Scan for the cell matching the given text and deliver its [X, Y] coordinate at center. 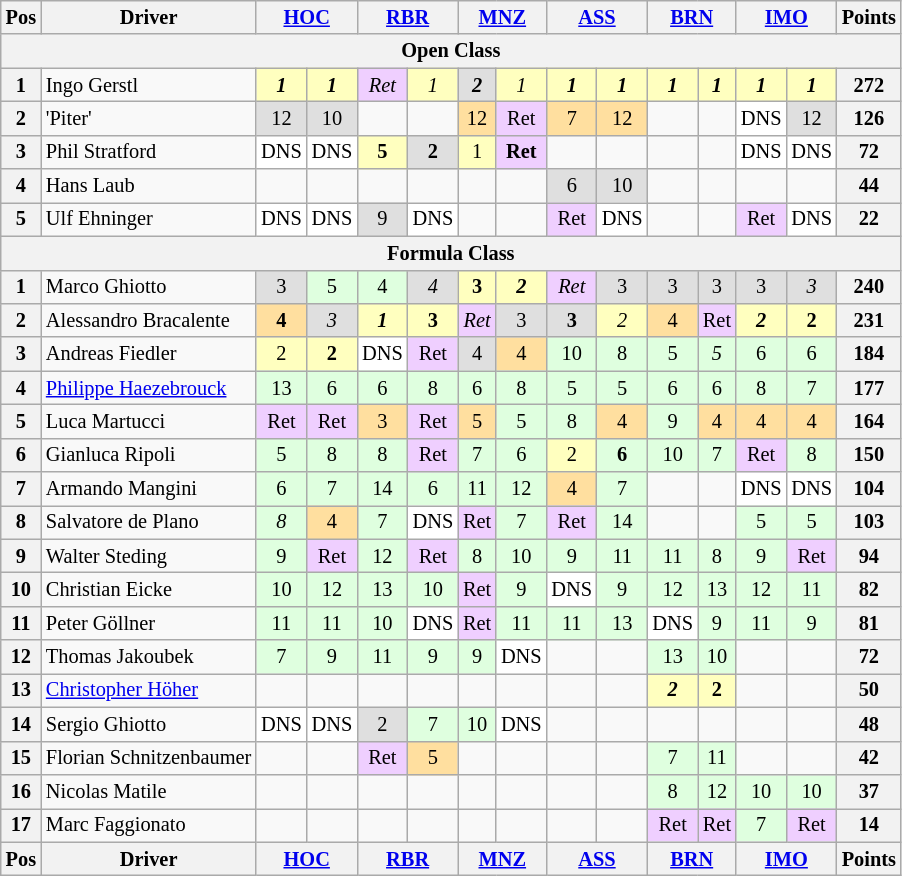
184 [869, 354]
150 [869, 455]
Ingo Gerstl [148, 85]
42 [869, 758]
Formula Class [451, 253]
Philippe Haezebrouck [148, 388]
81 [869, 623]
Andreas Fiedler [148, 354]
Luca Martucci [148, 421]
Ulf Ehninger [148, 219]
Phil Stratford [148, 152]
50 [869, 690]
17 [21, 825]
164 [869, 421]
15 [21, 758]
Gianluca Ripoli [148, 455]
22 [869, 219]
Armando Mangini [148, 489]
240 [869, 287]
Florian Schnitzenbaumer [148, 758]
Nicolas Matile [148, 791]
272 [869, 85]
177 [869, 388]
103 [869, 522]
Salvatore de Plano [148, 522]
Marc Faggionato [148, 825]
82 [869, 589]
Peter Göllner [148, 623]
Open Class [451, 51]
Alessandro Bracalente [148, 320]
44 [869, 186]
104 [869, 489]
'Piter' [148, 118]
Christian Eicke [148, 589]
37 [869, 791]
Christopher Höher [148, 690]
Marco Ghiotto [148, 287]
Hans Laub [148, 186]
Thomas Jakoubek [148, 657]
Sergio Ghiotto [148, 724]
16 [21, 791]
94 [869, 556]
48 [869, 724]
231 [869, 320]
126 [869, 118]
Walter Steding [148, 556]
